For the text-containing cell, return its midpoint in (x, y) coordinate format. 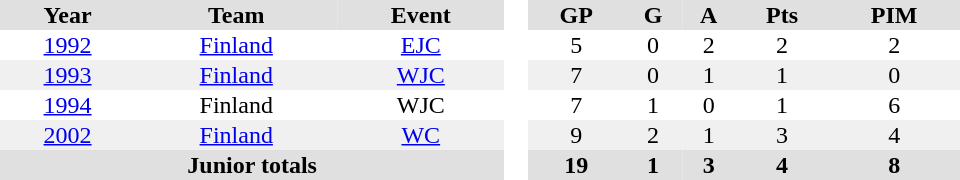
Event (420, 15)
Pts (782, 15)
GP (576, 15)
Team (236, 15)
G (652, 15)
5 (576, 45)
1993 (68, 75)
1992 (68, 45)
PIM (894, 15)
2002 (68, 135)
WC (420, 135)
19 (576, 165)
6 (894, 105)
1994 (68, 105)
Junior totals (252, 165)
A (709, 15)
9 (576, 135)
Year (68, 15)
EJC (420, 45)
8 (894, 165)
